Return (x, y) of the center of cell containing provided text 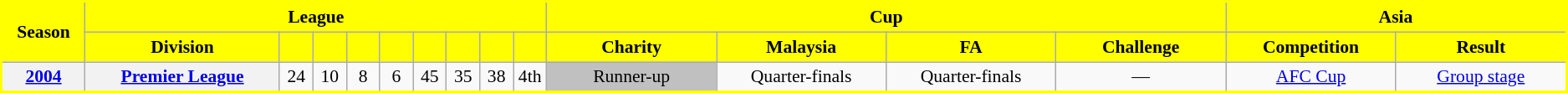
Asia (1397, 17)
10 (329, 77)
Charity (632, 47)
AFC Cup (1311, 77)
8 (363, 77)
38 (497, 77)
FA (972, 47)
Group stage (1481, 77)
2004 (43, 77)
4th (530, 77)
Runner-up (632, 77)
Cup (886, 17)
Premier League (182, 77)
45 (430, 77)
24 (296, 77)
35 (463, 77)
6 (396, 77)
Malaysia (801, 47)
Season (43, 32)
Challenge (1141, 47)
League (316, 17)
Division (182, 47)
Result (1481, 47)
— (1141, 77)
Competition (1311, 47)
